Provide the [X, Y] coordinate of the cell's center where the given text is located.  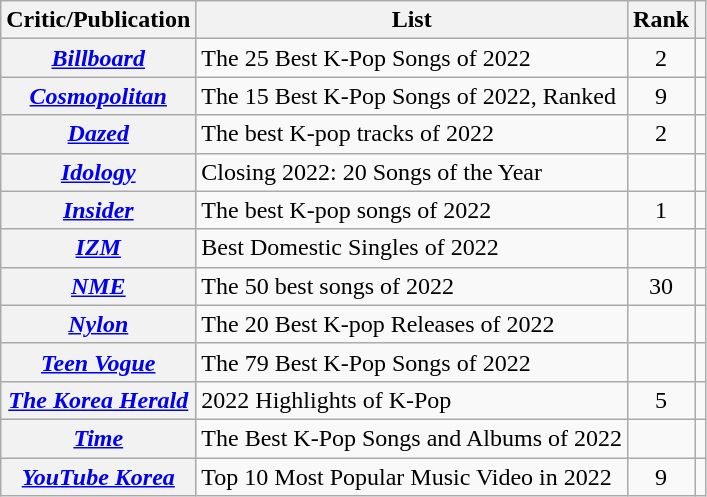
5 [662, 400]
Critic/Publication [98, 20]
2022 Highlights of K-Pop [412, 400]
The 50 best songs of 2022 [412, 286]
Dazed [98, 134]
The 15 Best K-Pop Songs of 2022, Ranked [412, 96]
The Best K-Pop Songs and Albums of 2022 [412, 438]
Cosmopolitan [98, 96]
List [412, 20]
Best Domestic Singles of 2022 [412, 248]
Rank [662, 20]
Time [98, 438]
NME [98, 286]
1 [662, 210]
Idology [98, 172]
Nylon [98, 324]
Insider [98, 210]
The best K-pop tracks of 2022 [412, 134]
Teen Vogue [98, 362]
Closing 2022: 20 Songs of the Year [412, 172]
The best K-pop songs of 2022 [412, 210]
YouTube Korea [98, 477]
Billboard [98, 58]
The 20 Best K-pop Releases of 2022 [412, 324]
The Korea Herald [98, 400]
30 [662, 286]
The 79 Best K-Pop Songs of 2022 [412, 362]
Top 10 Most Popular Music Video in 2022 [412, 477]
The 25 Best K-Pop Songs of 2022 [412, 58]
IZM [98, 248]
